Scan for the cell matching the given text and deliver its (x, y) coordinate at center. 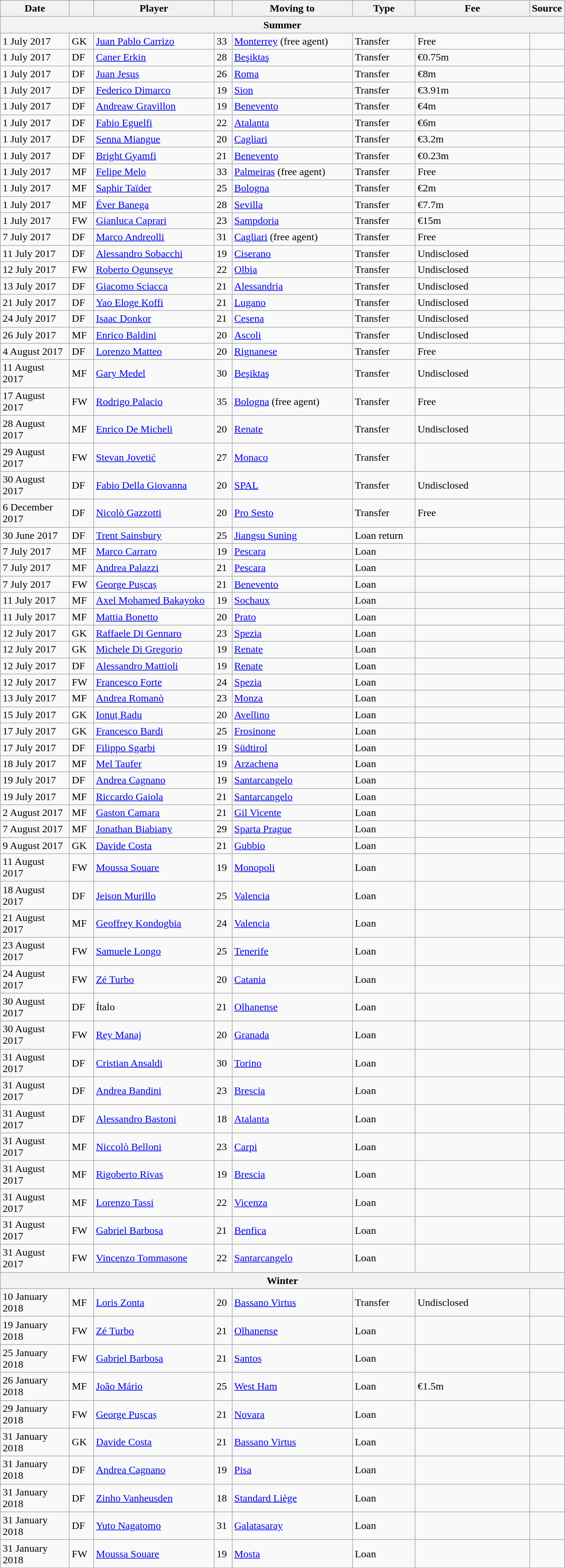
Jonathan Biabiany (154, 829)
Galatasaray (292, 1526)
Monaco (292, 457)
Torino (292, 1063)
Raffaele Di Gennaro (154, 633)
Jeison Murillo (154, 896)
Yuto Nagatomo (154, 1526)
Carpi (292, 1146)
Roma (292, 74)
Novara (292, 1414)
4 August 2017 (35, 351)
€3.91m (472, 90)
Moving to (292, 9)
6 December 2017 (35, 513)
Olbia (292, 270)
Fabio Eguelfi (154, 123)
Mel Taufer (154, 764)
Mattia Bonetto (154, 617)
€6m (472, 123)
Fabio Della Giovanna (154, 485)
Bologna (free agent) (292, 402)
Lorenzo Tassi (154, 1202)
Francesco Bardi (154, 731)
Date (35, 9)
Catania (292, 979)
Marco Carraro (154, 552)
19 January 2018 (35, 1331)
Gary Medel (154, 373)
Ascoli (292, 335)
€7.7m (472, 205)
€2m (472, 188)
Senna Miangue (154, 139)
Monza (292, 698)
Cagliari (free agent) (292, 237)
Rigoberto Rivas (154, 1175)
35 (223, 402)
Caner Erkin (154, 57)
15 July 2017 (35, 715)
18 August 2017 (35, 896)
€8m (472, 74)
Vicenza (292, 1202)
Vincenzo Tommasone (154, 1259)
Isaac Donkor (154, 319)
9 August 2017 (35, 846)
2 August 2017 (35, 813)
Niccolò Belloni (154, 1146)
Alessandria (292, 286)
Pro Sesto (292, 513)
7 August 2017 (35, 829)
João Mário (154, 1387)
Éver Banega (154, 205)
Player (154, 9)
Juan Pablo Carrizo (154, 41)
Samuele Longo (154, 952)
Marco Andreolli (154, 237)
€4m (472, 106)
Monopoli (292, 867)
€3.2m (472, 139)
Bologna (292, 188)
Felipe Melo (154, 172)
Nicolò Gazzotti (154, 513)
Saphir Taïder (154, 188)
Gianluca Caprari (154, 221)
Sion (292, 90)
Andreaw Gravillon (154, 106)
Gaston Camara (154, 813)
26 July 2017 (35, 335)
€0.75m (472, 57)
Avellino (292, 715)
Geoffrey Kondogbia (154, 923)
Roberto Ogunseye (154, 270)
Tenerife (292, 952)
10 January 2018 (35, 1302)
Palmeiras (free agent) (292, 172)
Gil Vicente (292, 813)
Filippo Sgarbi (154, 747)
18 July 2017 (35, 764)
Enrico Baldini (154, 335)
Fee (472, 9)
Michele Di Gregorio (154, 650)
Alessandro Mattioli (154, 666)
Rey Manaj (154, 1035)
Juan Jesus (154, 74)
Ionuț Radu (154, 715)
Federico Dimarco (154, 90)
21 August 2017 (35, 923)
Giacomo Sciacca (154, 286)
29 August 2017 (35, 457)
Ciserano (292, 254)
29 (223, 829)
Sevilla (292, 205)
29 January 2018 (35, 1414)
Cagliari (292, 139)
Lugano (292, 302)
Ítalo (154, 1007)
27 (223, 457)
26 (223, 74)
Summer (282, 25)
28 August 2017 (35, 429)
26 January 2018 (35, 1387)
Gubbio (292, 846)
30 June 2017 (35, 535)
24 August 2017 (35, 979)
Jiangsu Suning (292, 535)
Source (547, 9)
Sochaux (292, 601)
Loris Zonta (154, 1302)
Benfica (292, 1230)
Frosinone (292, 731)
Granada (292, 1035)
23 August 2017 (35, 952)
Winter (282, 1281)
Zinho Vanheusden (154, 1498)
Alessandro Bastoni (154, 1119)
Sampdoria (292, 221)
17 August 2017 (35, 402)
€15m (472, 221)
Riccardo Gaiola (154, 797)
Pisa (292, 1470)
Andrea Romanò (154, 698)
Südtirol (292, 747)
Mosta (292, 1554)
Type (384, 9)
Enrico De Micheli (154, 429)
€1.5m (472, 1387)
Monterrey (free agent) (292, 41)
Standard Liège (292, 1498)
Cesena (292, 319)
Arzachena (292, 764)
Rodrigo Palacio (154, 402)
West Ham (292, 1387)
Santos (292, 1358)
Bright Gyamfi (154, 155)
Yao Eloge Koffi (154, 302)
Andrea Bandini (154, 1091)
Rignanese (292, 351)
Axel Mohamed Bakayoko (154, 601)
21 July 2017 (35, 302)
Sparta Prague (292, 829)
€0.23m (472, 155)
Francesco Forte (154, 682)
Loan return (384, 535)
25 January 2018 (35, 1358)
SPAL (292, 485)
Stevan Jovetić (154, 457)
Lorenzo Matteo (154, 351)
Alessandro Sobacchi (154, 254)
Cristian Ansaldi (154, 1063)
Trent Sainsbury (154, 535)
Prato (292, 617)
24 July 2017 (35, 319)
Andrea Palazzi (154, 568)
